Pinpoint the cell where the given text exists, returning its (X, Y) midpoint coordinate. 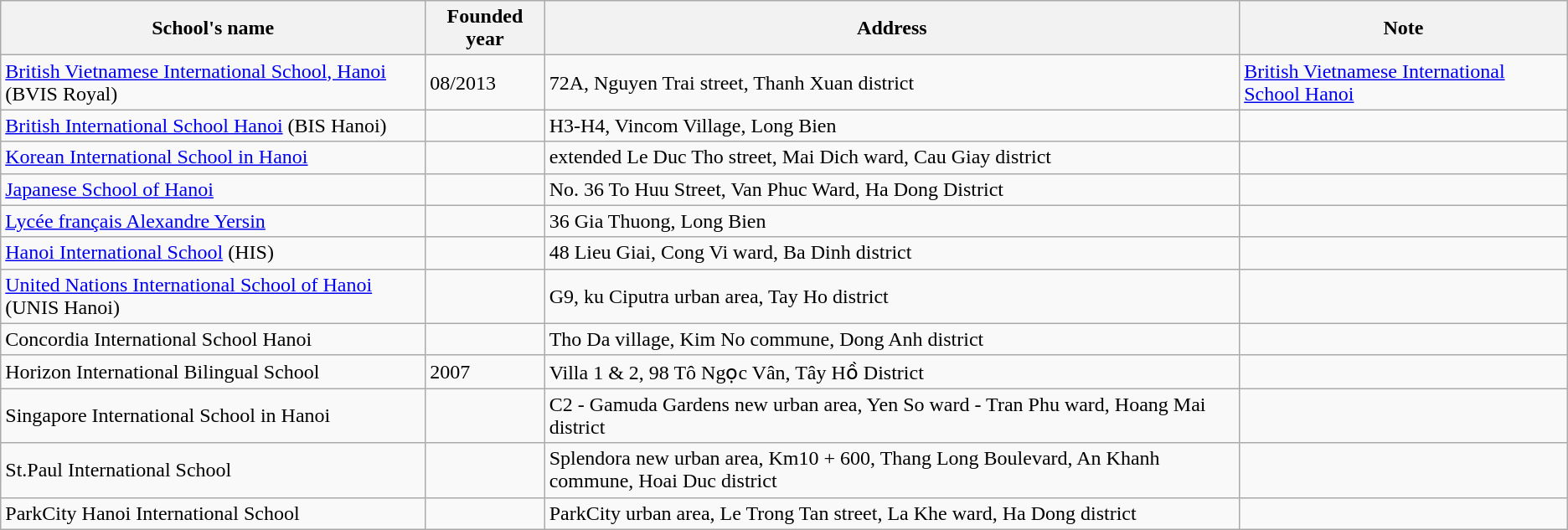
Villa 1 & 2, 98 Tô Ngọc Vân, Tây Hồ District (892, 372)
72A, Nguyen Trai street, Thanh Xuan district (892, 82)
Tho Da village, Kim No commune, Dong Anh district (892, 339)
British Vietnamese International School Hanoi (1404, 82)
C2 - Gamuda Gardens new urban area, Yen So ward - Tran Phu ward, Hoang Mai district (892, 415)
48 Lieu Giai, Cong Vi ward, Ba Dinh district (892, 253)
Hanoi International School (HIS) (213, 253)
H3-H4, Vincom Village, Long Bien (892, 126)
No. 36 To Huu Street, Van Phuc Ward, Ha Dong District (892, 189)
Founded year (485, 28)
G9, ku Ciputra urban area, Tay Ho district (892, 296)
British International School Hanoi (BIS Hanoi) (213, 126)
Note (1404, 28)
ParkCity urban area, Le Trong Tan street, La Khe ward, Ha Dong district (892, 513)
Splendora new urban area, Km10 + 600, Thang Long Boulevard, An Khanh commune, Hoai Duc district (892, 471)
Singapore International School in Hanoi (213, 415)
2007 (485, 372)
extended Le Duc Tho street, Mai Dich ward, Cau Giay district (892, 157)
36 Gia Thuong, Long Bien (892, 221)
Lycée français Alexandre Yersin (213, 221)
United Nations International School of Hanoi(UNIS Hanoi) (213, 296)
St.Paul International School (213, 471)
Concordia International School Hanoi (213, 339)
Japanese School of Hanoi (213, 189)
08/2013 (485, 82)
Address (892, 28)
British Vietnamese International School, Hanoi (BVIS Royal) (213, 82)
Horizon International Bilingual School (213, 372)
School's name (213, 28)
ParkCity Hanoi International School (213, 513)
Korean International School in Hanoi (213, 157)
